Output the [X, Y] coordinate of the center of the cell containing the given text.  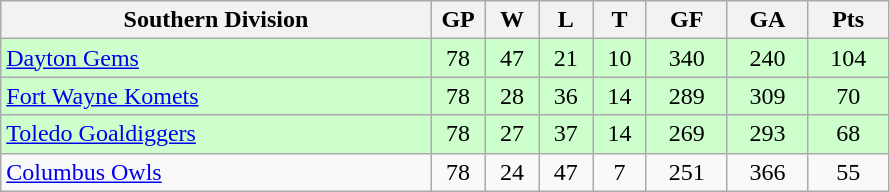
Fort Wayne Komets [216, 96]
Southern Division [216, 20]
GA [768, 20]
27 [512, 134]
Pts [848, 20]
366 [768, 172]
10 [620, 58]
309 [768, 96]
104 [848, 58]
293 [768, 134]
37 [566, 134]
GF [686, 20]
70 [848, 96]
W [512, 20]
240 [768, 58]
T [620, 20]
251 [686, 172]
24 [512, 172]
340 [686, 58]
28 [512, 96]
289 [686, 96]
Columbus Owls [216, 172]
21 [566, 58]
Dayton Gems [216, 58]
68 [848, 134]
GP [458, 20]
36 [566, 96]
7 [620, 172]
L [566, 20]
55 [848, 172]
Toledo Goaldiggers [216, 134]
269 [686, 134]
